Scan for the cell matching the given text and deliver its [x, y] coordinate at center. 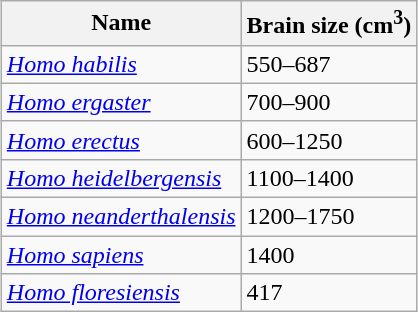
700–900 [329, 102]
Homo floresiensis [121, 293]
1200–1750 [329, 217]
1100–1400 [329, 178]
Homo habilis [121, 64]
600–1250 [329, 140]
417 [329, 293]
Brain size (cm3) [329, 24]
Homo neanderthalensis [121, 217]
1400 [329, 255]
Homo erectus [121, 140]
Homo ergaster [121, 102]
Homo sapiens [121, 255]
550–687 [329, 64]
Homo heidelbergensis [121, 178]
Name [121, 24]
